Search for the cell housing the specified text and yield its [X, Y] center coordinate. 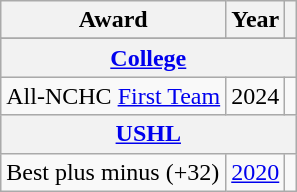
College [148, 58]
2024 [256, 96]
2020 [256, 172]
Award [114, 20]
USHL [148, 134]
Best plus minus (+32) [114, 172]
Year [256, 20]
All-NCHC First Team [114, 96]
